Capture the cell that displays the provided text and extract its (X, Y) central coordinate. 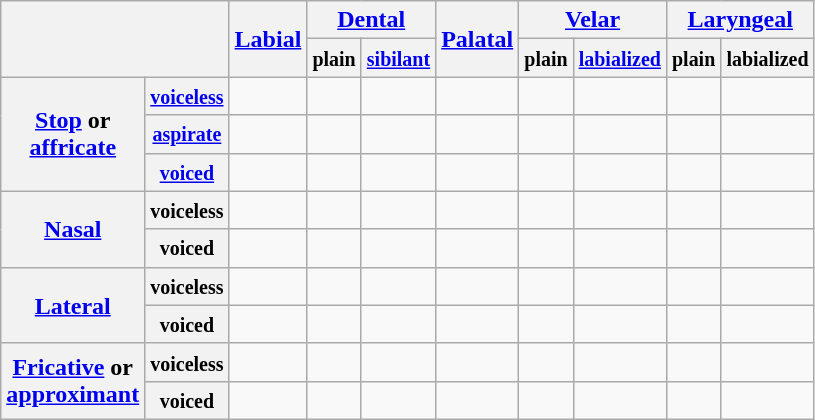
Lateral (73, 305)
Dental (372, 20)
Nasal (73, 229)
Velar (593, 20)
Laryngeal (740, 20)
sibilant (398, 58)
Palatal (478, 39)
aspirate (187, 134)
Labial (268, 39)
Fricative orapproximant (73, 381)
Stop oraffricate (73, 134)
